Determine the [X, Y] coordinate at the center of the cell enclosing the given text.  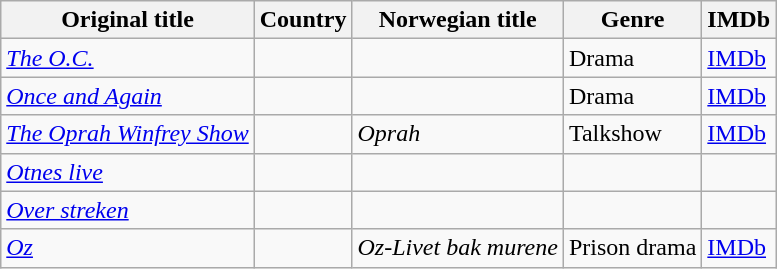
Once and Again [128, 96]
Oprah [458, 134]
Original title [128, 20]
Genre [632, 20]
Over streken [128, 210]
Talkshow [632, 134]
Otnes live [128, 172]
The Oprah Winfrey Show [128, 134]
The O.C. [128, 58]
Country [303, 20]
Norwegian title [458, 20]
Prison drama [632, 248]
Oz-Livet bak murene [458, 248]
Oz [128, 248]
